Capture the cell that displays the provided text and extract its (X, Y) central coordinate. 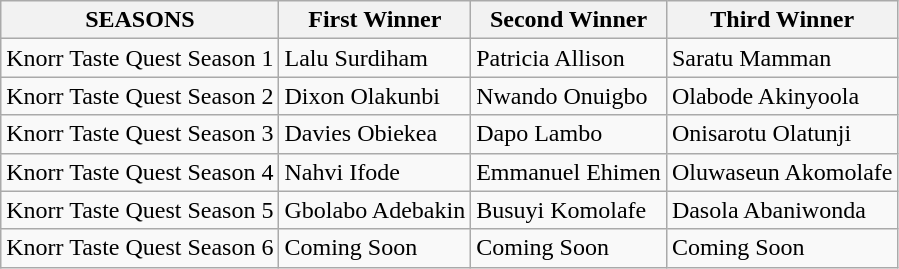
Patricia Allison (569, 58)
Saratu Mamman (782, 58)
Knorr Taste Quest Season 1 (140, 58)
Olabode Akinyoola (782, 96)
Gbolabo Adebakin (375, 210)
Dixon Olakunbi (375, 96)
Emmanuel Ehimen (569, 172)
First Winner (375, 20)
Knorr Taste Quest Season 3 (140, 134)
Third Winner (782, 20)
SEASONS (140, 20)
Lalu Surdiham (375, 58)
Busuyi Komolafe (569, 210)
Oluwaseun Akomolafe (782, 172)
Nahvi Ifode (375, 172)
Second Winner (569, 20)
Knorr Taste Quest Season 6 (140, 248)
Dasola Abaniwonda (782, 210)
Knorr Taste Quest Season 4 (140, 172)
Knorr Taste Quest Season 2 (140, 96)
Onisarotu Olatunji (782, 134)
Nwando Onuigbo (569, 96)
Davies Obiekea (375, 134)
Knorr Taste Quest Season 5 (140, 210)
Dapo Lambo (569, 134)
